Determine the (x, y) coordinate at the center of the cell enclosing the given text.  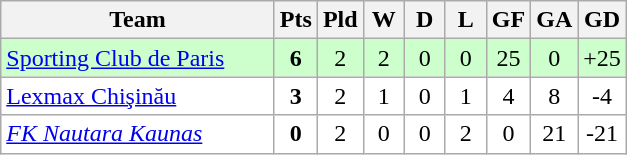
Sporting Club de Paris (138, 58)
3 (296, 96)
Lexmax Chişinău (138, 96)
L (466, 20)
+25 (602, 58)
-4 (602, 96)
21 (554, 134)
D (424, 20)
6 (296, 58)
FK Nautara Kaunas (138, 134)
8 (554, 96)
Pld (340, 20)
W (384, 20)
4 (508, 96)
Pts (296, 20)
25 (508, 58)
GD (602, 20)
GF (508, 20)
GA (554, 20)
-21 (602, 134)
Team (138, 20)
